Find where the given text appears and provide that cell's center as (X, Y) coordinate. 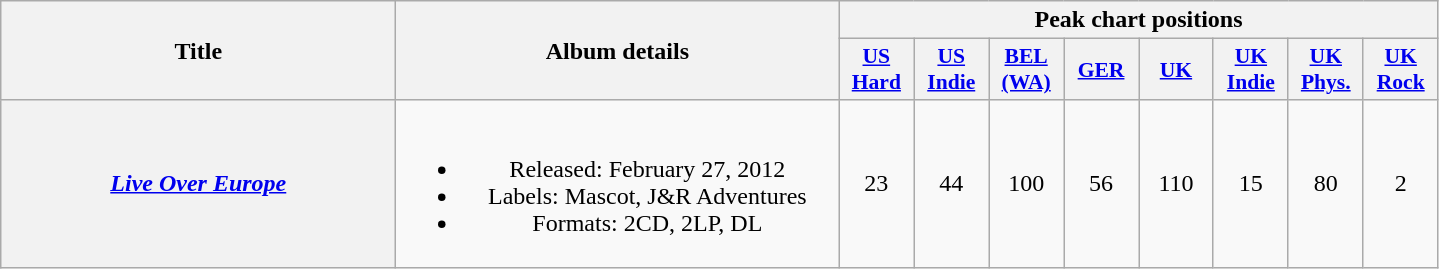
Title (198, 50)
80 (1326, 184)
44 (952, 184)
2 (1400, 184)
UKPhys. (1326, 70)
UKRock (1400, 70)
Peak chart positions (1138, 20)
23 (876, 184)
100 (1026, 184)
Released: February 27, 2012Labels: Mascot, J&R AdventuresFormats: 2CD, 2LP, DL (618, 184)
UK (1176, 70)
USHard (876, 70)
110 (1176, 184)
USIndie (952, 70)
Album details (618, 50)
GER (1102, 70)
56 (1102, 184)
UKIndie (1250, 70)
Live Over Europe (198, 184)
15 (1250, 184)
BEL(WA) (1026, 70)
